Capture the cell that displays the provided text and extract its [X, Y] central coordinate. 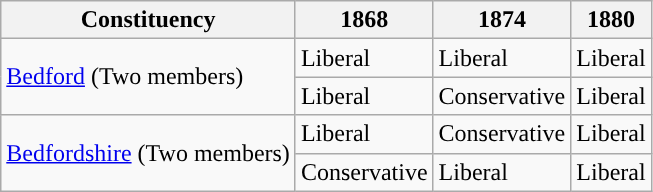
Bedfordshire (Two members) [148, 153]
1874 [502, 20]
Bedford (Two members) [148, 77]
1868 [364, 20]
Constituency [148, 20]
1880 [611, 20]
